Scan for the cell matching the given text and deliver its [x, y] coordinate at center. 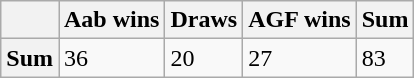
Aab wins [111, 20]
83 [385, 58]
27 [300, 58]
Draws [204, 20]
36 [111, 58]
AGF wins [300, 20]
20 [204, 58]
